Return [X, Y] of the center of cell containing provided text 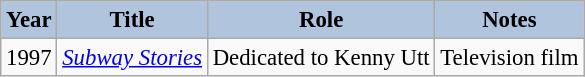
1997 [29, 58]
Subway Stories [132, 58]
Dedicated to Kenny Utt [321, 58]
Role [321, 20]
Year [29, 20]
Notes [510, 20]
Television film [510, 58]
Title [132, 20]
